Capture the cell that displays the provided text and extract its [X, Y] central coordinate. 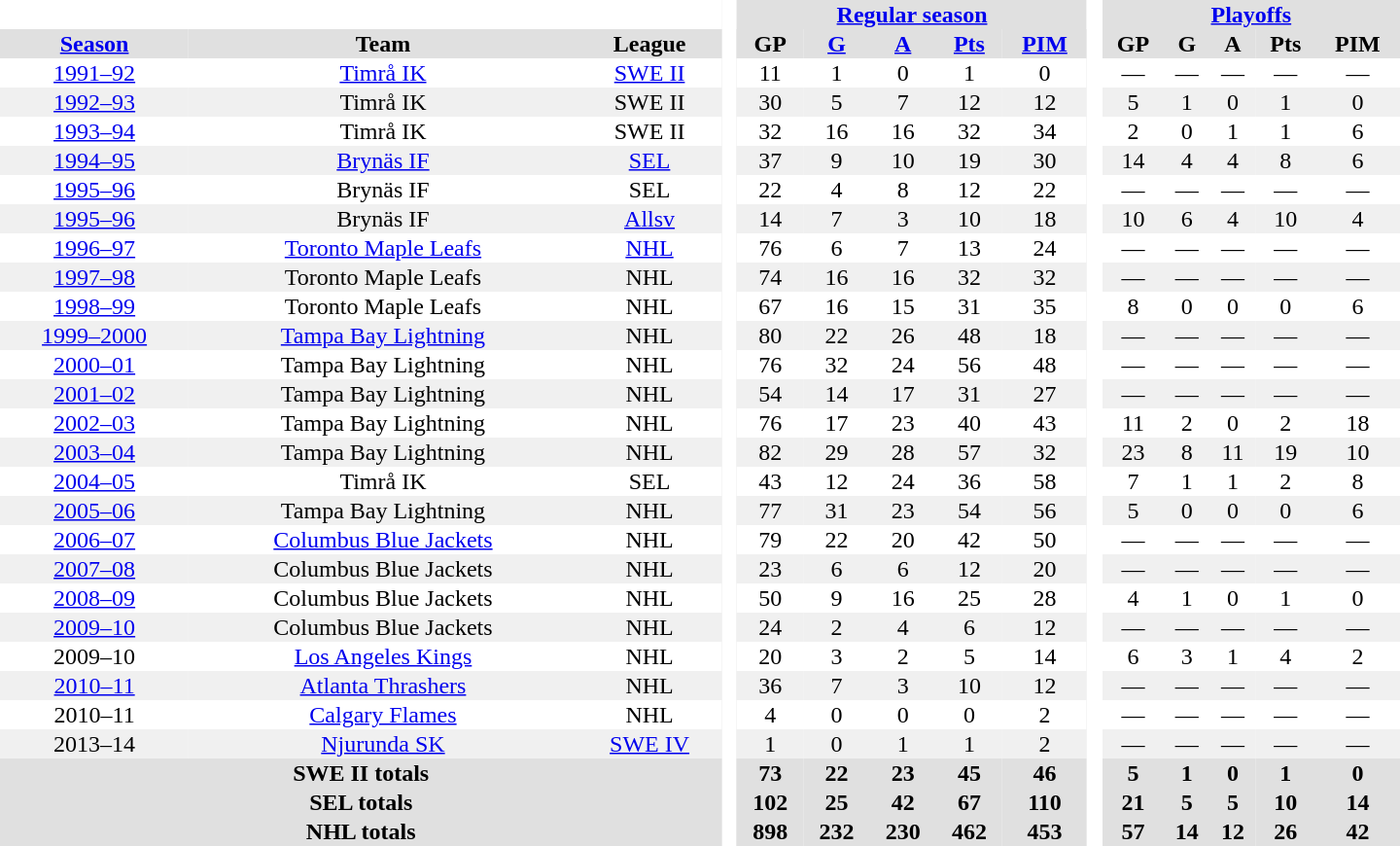
232 [836, 831]
Regular season [912, 15]
102 [770, 802]
2003–04 [94, 452]
League [649, 44]
2002–03 [94, 423]
2001–02 [94, 394]
Calgary Flames [383, 715]
1992–93 [94, 102]
SWE II totals [361, 773]
Team [383, 44]
37 [770, 160]
1998–99 [94, 306]
80 [770, 335]
15 [903, 306]
82 [770, 452]
73 [770, 773]
2007–08 [94, 569]
40 [969, 423]
2013–14 [94, 744]
2008–09 [94, 598]
898 [770, 831]
230 [903, 831]
Atlanta Thrashers [383, 686]
Njurunda SK [383, 744]
2000–01 [94, 365]
NHL totals [361, 831]
45 [969, 773]
2005–06 [94, 511]
21 [1134, 802]
13 [969, 248]
29 [836, 452]
SWE IV [649, 744]
110 [1044, 802]
1996–97 [94, 248]
2004–05 [94, 481]
2006–07 [94, 540]
1994–95 [94, 160]
Allsv [649, 219]
462 [969, 831]
79 [770, 540]
Playoffs [1251, 15]
453 [1044, 831]
1997–98 [94, 277]
1999–2000 [94, 335]
35 [1044, 306]
Los Angeles Kings [383, 656]
74 [770, 277]
58 [1044, 481]
27 [1044, 394]
1991–92 [94, 73]
46 [1044, 773]
Season [94, 44]
77 [770, 511]
34 [1044, 131]
SEL totals [361, 802]
1993–94 [94, 131]
